Provide the (x, y) coordinate of the cell's center where the given text is located.  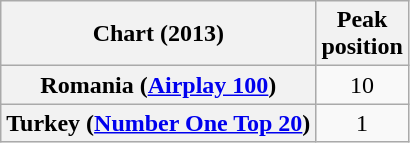
Peakposition (362, 34)
Romania (Airplay 100) (158, 85)
Chart (2013) (158, 34)
1 (362, 123)
10 (362, 85)
Turkey (Number One Top 20) (158, 123)
